Find where the given text appears and provide that cell's center as (X, Y) coordinate. 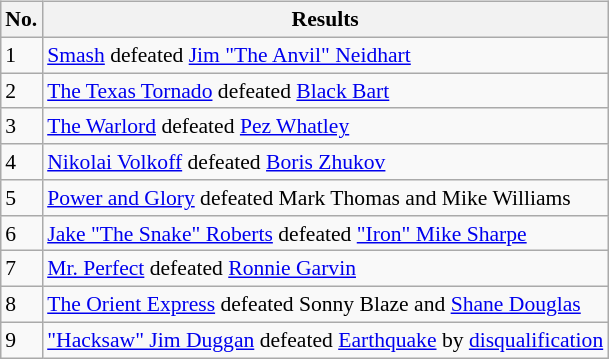
5 (21, 198)
Nikolai Volkoff defeated Boris Zhukov (325, 162)
6 (21, 233)
Results (325, 20)
8 (21, 305)
Mr. Perfect defeated Ronnie Garvin (325, 269)
2 (21, 91)
9 (21, 340)
Power and Glory defeated Mark Thomas and Mike Williams (325, 198)
Smash defeated Jim "The Anvil" Neidhart (325, 55)
7 (21, 269)
"Hacksaw" Jim Duggan defeated Earthquake by disqualification (325, 340)
4 (21, 162)
The Warlord defeated Pez Whatley (325, 126)
The Texas Tornado defeated Black Bart (325, 91)
3 (21, 126)
1 (21, 55)
The Orient Express defeated Sonny Blaze and Shane Douglas (325, 305)
Jake "The Snake" Roberts defeated "Iron" Mike Sharpe (325, 233)
No. (21, 20)
